Return the [x, y] coordinate for the center point of the cell that contains the specified text.  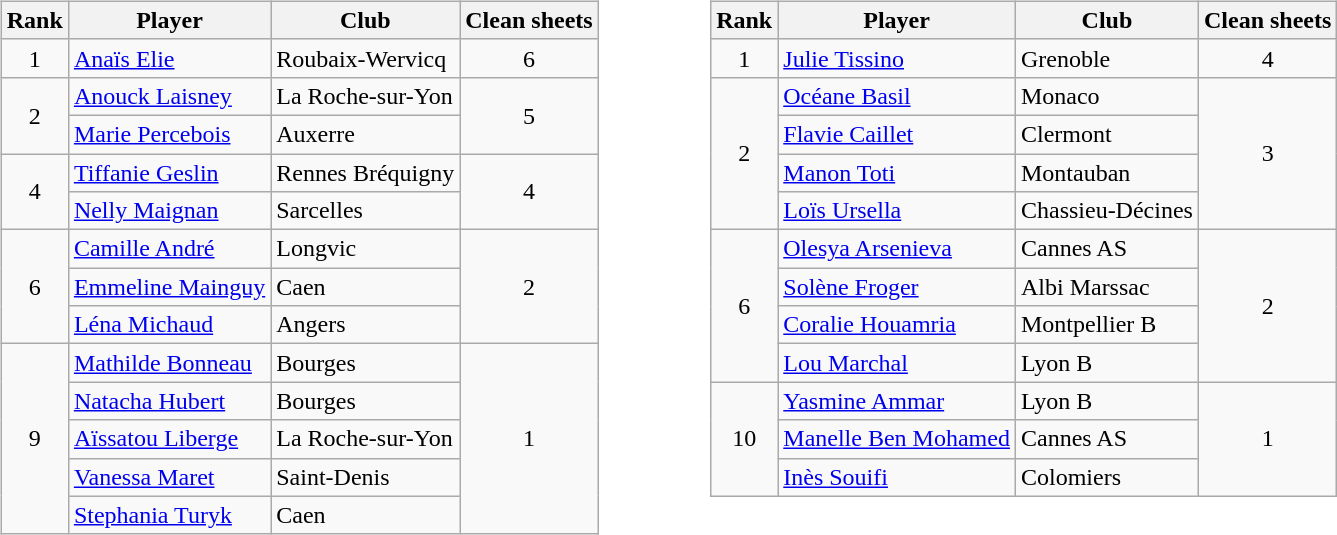
Mathilde Bonneau [169, 363]
Marie Percebois [169, 134]
3 [1267, 153]
Coralie Houamria [897, 325]
Albi Marssac [1106, 287]
Yasmine Ammar [897, 401]
Grenoble [1106, 58]
Aïssatou Liberge [169, 439]
Clermont [1106, 134]
Rennes Bréquigny [366, 173]
Léna Michaud [169, 325]
Manelle Ben Mohamed [897, 439]
Océane Basil [897, 96]
Roubaix-Wervicq [366, 58]
Natacha Hubert [169, 401]
Emmeline Mainguy [169, 287]
Flavie Caillet [897, 134]
Manon Toti [897, 173]
Loïs Ursella [897, 211]
5 [529, 115]
Lou Marchal [897, 363]
Montpellier B [1106, 325]
Julie Tissino [897, 58]
Montauban [1106, 173]
Stephania Turyk [169, 515]
Nelly Maignan [169, 211]
Inès Souifi [897, 477]
Colomiers [1106, 477]
Longvic [366, 249]
Anaïs Elie [169, 58]
Anouck Laisney [169, 96]
Camille André [169, 249]
9 [34, 439]
Angers [366, 325]
Saint-Denis [366, 477]
Monaco [1106, 96]
Olesya Arsenieva [897, 249]
Chassieu-Décines [1106, 211]
Sarcelles [366, 211]
Vanessa Maret [169, 477]
Tiffanie Geslin [169, 173]
Auxerre [366, 134]
Solène Froger [897, 287]
10 [744, 439]
